Find where the given text appears and provide that cell's center as (x, y) coordinate. 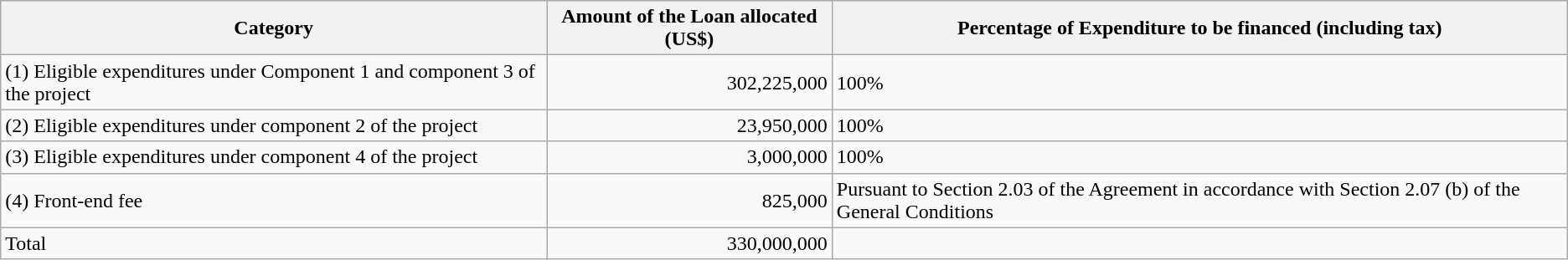
Total (274, 243)
Pursuant to Section 2.03 of the Agreement in accordance with Section 2.07 (b) of the General Conditions (1199, 201)
Percentage of Expenditure to be financed (including tax) (1199, 28)
Amount of the Loan allocated (US$) (690, 28)
(2) Eligible expenditures under component 2 of the project (274, 125)
330,000,000 (690, 243)
825,000 (690, 201)
(3) Eligible expenditures under component 4 of the project (274, 157)
302,225,000 (690, 82)
23,950,000 (690, 125)
Category (274, 28)
3,000,000 (690, 157)
(1) Eligible expenditures under Component 1 and component 3 of the project (274, 82)
(4) Front-end fee (274, 201)
